Identify which cell holds the provided text, then report its (X, Y) central coordinate. 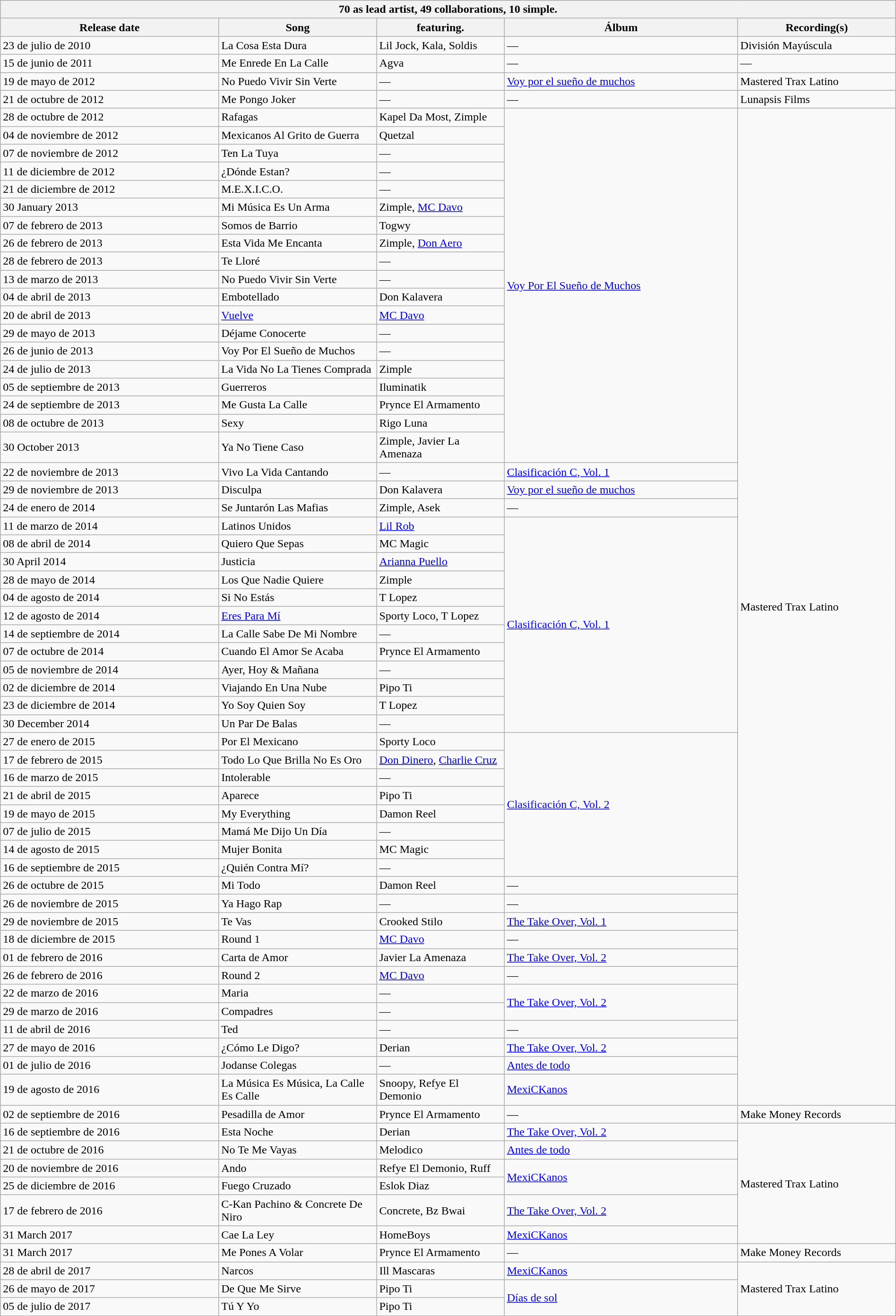
Crooked Stilo (440, 921)
17 de febrero de 2016 (110, 1211)
Recording(s) (817, 27)
Pesadilla de Amor (298, 1114)
Carta de Amor (298, 957)
Un Par De Balas (298, 723)
29 de marzo de 2016 (110, 1011)
21 de octubre de 2016 (110, 1150)
Embotellado (298, 297)
16 de septiembre de 2015 (110, 868)
Cuando El Amor Se Acaba (298, 652)
08 de octubre de 2013 (110, 423)
Los Que Nadie Quiere (298, 580)
30 December 2014 (110, 723)
¿Cómo Le Digo? (298, 1047)
Eslok Diaz (440, 1186)
20 de noviembre de 2016 (110, 1168)
27 de mayo de 2016 (110, 1047)
05 de septiembre de 2013 (110, 387)
Mujer Bonita (298, 850)
14 de agosto de 2015 (110, 850)
Concrete, Bz Bwai (440, 1211)
Release date (110, 27)
Quetzal (440, 135)
Iluminatik (440, 387)
Lunapsis Films (817, 99)
Tú Y Yo (298, 1307)
Zimple, Don Aero (440, 243)
19 de mayo de 2015 (110, 813)
Rafagas (298, 117)
Por El Mexicano (298, 741)
Zimple, Asek (440, 507)
Ayer, Hoy & Mañana (298, 670)
Don Dinero, Charlie Cruz (440, 759)
Ten La Tuya (298, 153)
featuring. (440, 27)
Agva (440, 63)
08 de abril de 2014 (110, 544)
30 January 2013 (110, 207)
Disculpa (298, 490)
Mexicanos Al Grito de Guerra (298, 135)
Sporty Loco, T Lopez (440, 616)
Esta Vida Me Encanta (298, 243)
16 de septiembre de 2016 (110, 1132)
Álbum (621, 27)
Lil Rob (440, 526)
Te Lloré (298, 261)
Lil Jock, Kala, Soldis (440, 45)
Kapel Da Most, Zimple (440, 117)
21 de octubre de 2012 (110, 99)
01 de febrero de 2016 (110, 957)
26 de mayo de 2017 (110, 1289)
Song (298, 27)
Mamá Me Dijo Un Día (298, 832)
Round 2 (298, 975)
My Everything (298, 813)
30 October 2013 (110, 447)
Round 1 (298, 939)
HomeBoys (440, 1235)
Esta Noche (298, 1132)
Mi Música Es Un Arma (298, 207)
28 de mayo de 2014 (110, 580)
Quiero Que Sepas (298, 544)
Sporty Loco (440, 741)
Togwy (440, 225)
11 de diciembre de 2012 (110, 171)
Vuelve (298, 315)
26 de octubre de 2015 (110, 886)
Me Pones A Volar (298, 1253)
27 de enero de 2015 (110, 741)
De Que Me Sirve (298, 1289)
13 de marzo de 2013 (110, 279)
29 de noviembre de 2013 (110, 490)
12 de agosto de 2014 (110, 616)
24 de septiembre de 2013 (110, 405)
04 de abril de 2013 (110, 297)
Arianna Puello (440, 562)
14 de septiembre de 2014 (110, 634)
22 de noviembre de 2013 (110, 472)
Fuego Cruzado (298, 1186)
28 de abril de 2017 (110, 1271)
Te Vas (298, 921)
70 as lead artist, 49 collaborations, 10 simple. (448, 9)
11 de abril de 2016 (110, 1029)
Se Juntarón Las Mafias (298, 507)
07 de julio de 2015 (110, 832)
18 de diciembre de 2015 (110, 939)
Si No Estás (298, 598)
M.E.X.I.C.O. (298, 189)
Ando (298, 1168)
Me Pongo Joker (298, 99)
Clasificación C, Vol. 2 (621, 804)
No Te Me Vayas (298, 1150)
Rigo Luna (440, 423)
Aparece (298, 795)
16 de marzo de 2015 (110, 777)
23 de julio de 2010 (110, 45)
30 April 2014 (110, 562)
04 de noviembre de 2012 (110, 135)
Zimple, MC Davo (440, 207)
19 de mayo de 2012 (110, 81)
01 de julio de 2016 (110, 1065)
Intolerable (298, 777)
26 de febrero de 2013 (110, 243)
22 de marzo de 2016 (110, 993)
04 de agosto de 2014 (110, 598)
07 de febrero de 2013 (110, 225)
19 de agosto de 2016 (110, 1090)
Narcos (298, 1271)
División Mayúscula (817, 45)
29 de noviembre de 2015 (110, 921)
02 de septiembre de 2016 (110, 1114)
Snoopy, Refye El Demonio (440, 1090)
Sexy (298, 423)
Jodanse Colegas (298, 1065)
21 de abril de 2015 (110, 795)
02 de diciembre de 2014 (110, 688)
28 de febrero de 2013 (110, 261)
Latinos Unidos (298, 526)
La Cosa Esta Dura (298, 45)
Ted (298, 1029)
24 de julio de 2013 (110, 369)
Eres Para Mí (298, 616)
21 de diciembre de 2012 (110, 189)
20 de abril de 2013 (110, 315)
07 de octubre de 2014 (110, 652)
Ya Hago Rap (298, 903)
C-Kan Pachino & Concrete De Niro (298, 1211)
24 de enero de 2014 (110, 507)
Melodico (440, 1150)
Viajando En Una Nube (298, 688)
La Calle Sabe De Mi Nombre (298, 634)
Mi Todo (298, 886)
23 de diciembre de 2014 (110, 705)
Maria (298, 993)
Refye El Demonio, Ruff (440, 1168)
Todo Lo Que Brilla No Es Oro (298, 759)
La Música Es Música, La Calle Es Calle (298, 1090)
Compadres (298, 1011)
Cae La Ley (298, 1235)
Ill Mascaras (440, 1271)
17 de febrero de 2015 (110, 759)
The Take Over, Vol. 1 (621, 921)
28 de octubre de 2012 (110, 117)
La Vida No La Tienes Comprada (298, 369)
Somos de Barrio (298, 225)
Ya No Tiene Caso (298, 447)
05 de noviembre de 2014 (110, 670)
05 de julio de 2017 (110, 1307)
15 de junio de 2011 (110, 63)
11 de marzo de 2014 (110, 526)
Días de sol (621, 1298)
Javier La Amenaza (440, 957)
Zimple, Javier La Amenaza (440, 447)
Yo Soy Quien Soy (298, 705)
26 de noviembre de 2015 (110, 903)
26 de junio de 2013 (110, 351)
26 de febrero de 2016 (110, 975)
Justicia (298, 562)
25 de diciembre de 2016 (110, 1186)
¿Quién Contra Mí? (298, 868)
Guerreros (298, 387)
Vivo La Vida Cantando (298, 472)
07 de noviembre de 2012 (110, 153)
Me Enrede En La Calle (298, 63)
¿Dónde Estan? (298, 171)
Me Gusta La Calle (298, 405)
29 de mayo de 2013 (110, 333)
Déjame Conocerte (298, 333)
